Find where the given text appears and provide that cell's center as [X, Y] coordinate. 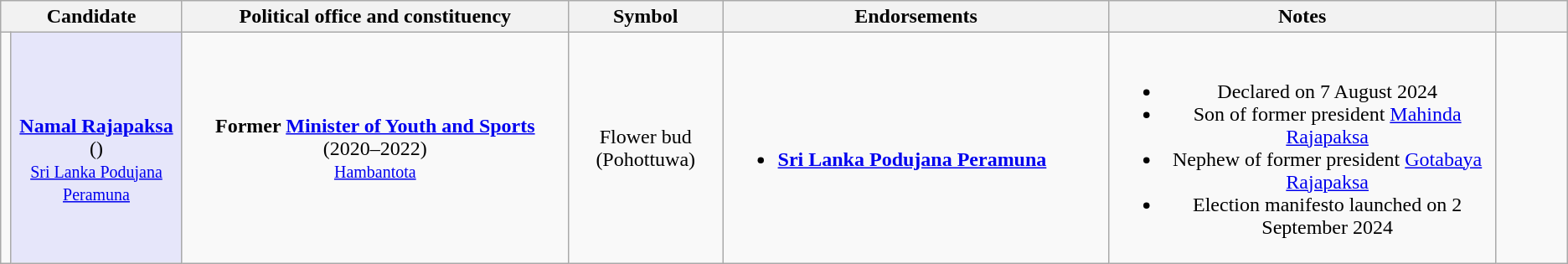
Political office and constituency [375, 17]
Former Minister of Youth and Sports (2020–2022) Hambantota [375, 148]
Endorsements [916, 17]
Candidate [92, 17]
Notes [1302, 17]
Flower bud (Pohottuwa) [645, 148]
Sri Lanka Podujana Peramuna [916, 148]
Symbol [645, 17]
Namal Rajapaksa ()Sri Lanka Podujana Peramuna [97, 148]
